For the text-containing cell, return its midpoint in (X, Y) coordinate format. 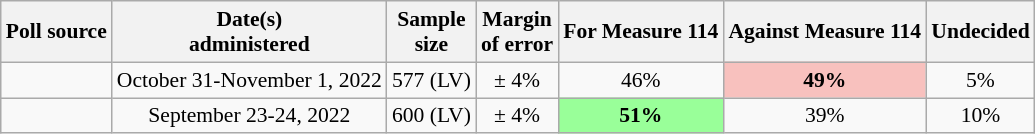
September 23-24, 2022 (250, 116)
51% (640, 116)
Against Measure 114 (824, 32)
For Measure 114 (640, 32)
49% (824, 80)
577 (LV) (432, 80)
Samplesize (432, 32)
39% (824, 116)
5% (980, 80)
600 (LV) (432, 116)
Undecided (980, 32)
Poll source (56, 32)
October 31-November 1, 2022 (250, 80)
46% (640, 80)
10% (980, 116)
Marginof error (517, 32)
Date(s)administered (250, 32)
